Output the (x, y) coordinate of the center of the cell containing the given text.  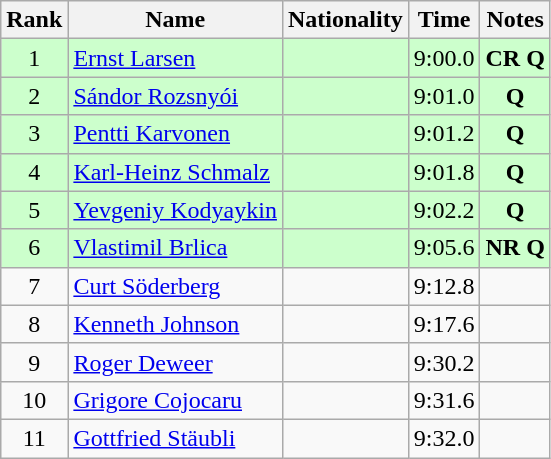
Notes (515, 20)
6 (34, 248)
1 (34, 58)
11 (34, 438)
Roger Deweer (176, 362)
9:00.0 (444, 58)
9:01.0 (444, 96)
2 (34, 96)
9:01.8 (444, 172)
CR Q (515, 58)
7 (34, 286)
Name (176, 20)
8 (34, 324)
9:01.2 (444, 134)
9:31.6 (444, 400)
Gottfried Stäubli (176, 438)
NR Q (515, 248)
9:30.2 (444, 362)
Grigore Cojocaru (176, 400)
9:32.0 (444, 438)
4 (34, 172)
9 (34, 362)
Kenneth Johnson (176, 324)
5 (34, 210)
Yevgeniy Kodyaykin (176, 210)
Sándor Rozsnyói (176, 96)
Karl-Heinz Schmalz (176, 172)
9:05.6 (444, 248)
9:02.2 (444, 210)
Ernst Larsen (176, 58)
3 (34, 134)
Time (444, 20)
Vlastimil Brlica (176, 248)
10 (34, 400)
Curt Söderberg (176, 286)
9:17.6 (444, 324)
Pentti Karvonen (176, 134)
Nationality (345, 20)
Rank (34, 20)
9:12.8 (444, 286)
